Search for the cell housing the specified text and yield its (X, Y) center coordinate. 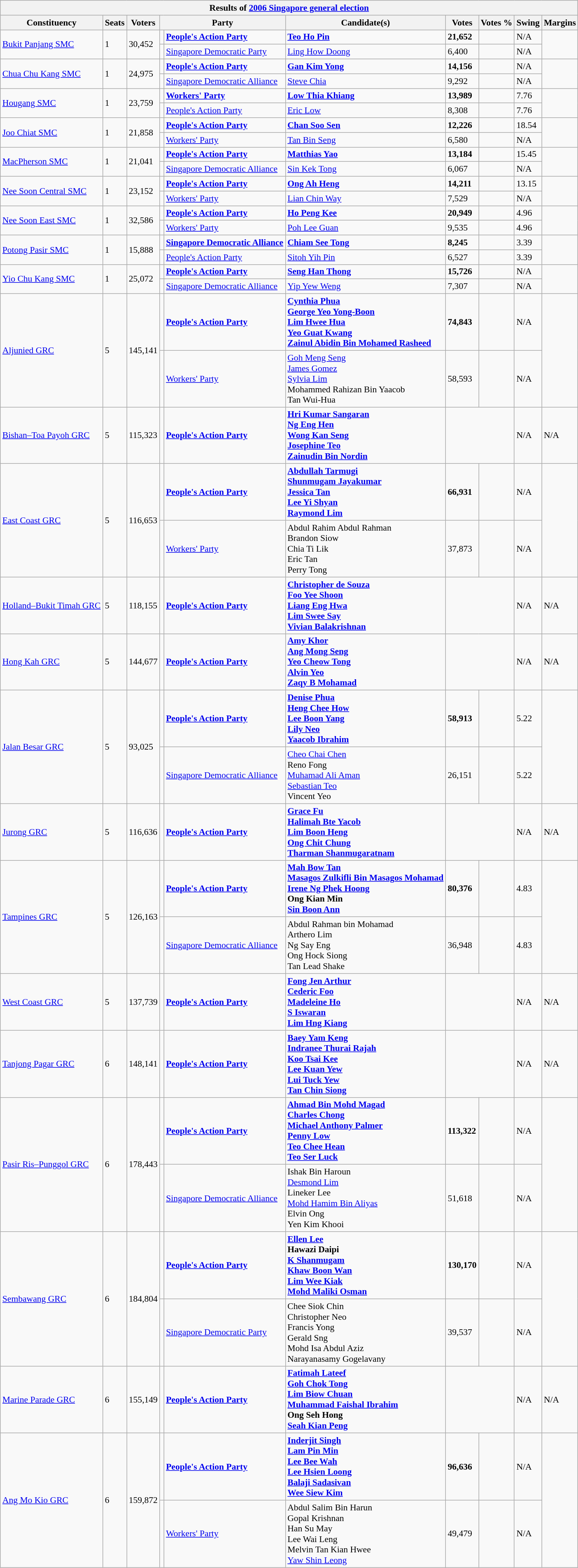
Baey Yam KengIndranee Thurai RajahKoo Tsai KeeLee Kuan YewLui Tuck YewTan Chin Siong (366, 1064)
Joo Chiat SMC (52, 133)
15,726 (462, 272)
Ang Mo Kio GRC (52, 1500)
25,072 (143, 279)
Fatimah LateefGoh Chok TongLim Biow ChuanMuhammad Faishal IbrahimOng Seh HongSeah Kian Peng (366, 1400)
20,949 (462, 213)
Votes % (496, 23)
Yip Yew Weng (366, 287)
178,443 (143, 1165)
Jalan Besar GRC (52, 747)
Goh Meng SengJames GomezSylvia LimMohammed Rahizan Bin YaacobTan Wui-Hua (366, 379)
116,636 (143, 832)
118,155 (143, 606)
137,739 (143, 1002)
Bukit Panjang SMC (52, 44)
66,931 (462, 492)
Votes (462, 23)
13.15 (528, 184)
Marine Parade GRC (52, 1400)
74,843 (462, 322)
Aljunied GRC (52, 351)
Fong Jen ArthurCederic Foo Madeleine HoS IswaranLim Hng Kiang (366, 1002)
115,323 (143, 436)
Pasir Ris–Punggol GRC (52, 1165)
Voters (143, 23)
Abdul Rahim Abdul RahmanBrandon Siow Chia Ti LikEric TanPerry Tong (366, 549)
23,759 (143, 103)
96,636 (462, 1467)
6,067 (462, 169)
Mah Bow TanMasagos Zulkifli Bin Masagos MohamadIrene Ng Phek HoongOng Kian MinSin Boon Ann (366, 889)
MacPherson SMC (52, 161)
58,913 (462, 719)
Tanjong Pagar GRC (52, 1064)
Teo Ho Pin (366, 37)
Swing (528, 23)
Gan Kim Yong (366, 67)
51,618 (462, 1198)
Nee Soon East SMC (52, 221)
Nee Soon Central SMC (52, 191)
Poh Lee Guan (366, 228)
Chua Chu Kang SMC (52, 74)
Ong Ah Heng (366, 184)
12,226 (462, 125)
Grace FuHalimah Bte YacobLim Boon HengOng Chit ChungTharman Shanmugaratnam (366, 832)
Constituency (52, 23)
148,141 (143, 1064)
159,872 (143, 1500)
7,307 (462, 287)
East Coast GRC (52, 520)
Sembawang GRC (52, 1299)
Bishan–Toa Payoh GRC (52, 436)
Abdul Salim Bin HarunGopal KrishnanHan Su MayLee Wai Leng Melvin Tan Kian Hwee Yaw Shin Leong (366, 1534)
144,677 (143, 662)
Potong Pasir SMC (52, 249)
Sin Kek Tong (366, 169)
Party (222, 23)
6,527 (462, 257)
Seats (115, 23)
30,452 (143, 44)
26,151 (462, 776)
21,858 (143, 133)
West Coast GRC (52, 1002)
93,025 (143, 747)
8,308 (462, 111)
Holland–Bukit Timah GRC (52, 606)
Low Thia Khiang (366, 96)
Jurong GRC (52, 832)
Hri Kumar SangaranNg Eng HenWong Kan SengJosephine TeoZainudin Bin Nordin (366, 436)
126,163 (143, 917)
Inderjit SinghLam Pin MinLee Bee WahLee Hsien LoongBalaji SadasivanWee Siew Kim (366, 1467)
14,211 (462, 184)
Margins (560, 23)
Ahmad Bin Mohd MagadCharles ChongMichael Anthony PalmerPenny LowTeo Chee HeanTeo Ser Luck (366, 1131)
14,156 (462, 67)
15,888 (143, 249)
37,873 (462, 549)
Chiam See Tong (366, 242)
Hong Kah GRC (52, 662)
Lian Chin Way (366, 198)
13,989 (462, 96)
113,322 (462, 1131)
145,141 (143, 351)
Ishak Bin HarounDesmond LimLineker Lee Mohd Hamim Bin AliyasElvin OngYen Kim Khooi (366, 1198)
Seng Han Thong (366, 272)
Hougang SMC (52, 103)
Amy KhorAng Mong SengYeo Cheow TongAlvin YeoZaqy B Mohamad (366, 662)
7,529 (462, 198)
130,170 (462, 1265)
13,184 (462, 154)
Results of 2006 Singapore general election (289, 8)
Tampines GRC (52, 917)
36,948 (462, 946)
58,593 (462, 379)
49,479 (462, 1534)
18.54 (528, 125)
39,537 (462, 1332)
Abdul Rahman bin MohamadArthero LimNg Say EngOng Hock SiongTan Lead Shake (366, 946)
9,292 (462, 81)
24,975 (143, 74)
Denise PhuaHeng Chee HowLee Boon YangLily NeoYaacob Ibrahim (366, 719)
Matthias Yao (366, 154)
15.45 (528, 154)
Yio Chu Kang SMC (52, 279)
Chee Siok ChinChristopher Neo Francis YongGerald SngMohd Isa Abdul AzizNarayanasamy Gogelavany (366, 1332)
Cynthia PhuaGeorge Yeo Yong-BoonLim Hwee HuaYeo Guat KwangZainul Abidin Bin Mohamed Rasheed (366, 322)
Cheo Chai ChenReno Fong Muhamad Ali AmanSebastian TeoVincent Yeo (366, 776)
Ellen LeeHawazi DaipiK ShanmugamKhaw Boon WanLim Wee KiakMohd Maliki Osman (366, 1265)
8,245 (462, 242)
Steve Chia (366, 81)
Sitoh Yih Pin (366, 257)
Chan Soo Sen (366, 125)
Tan Bin Seng (366, 140)
21,041 (143, 161)
Eric Low (366, 111)
6,400 (462, 52)
32,586 (143, 221)
Ho Peng Kee (366, 213)
Christopher de SouzaFoo Yee ShoonLiang Eng HwaLim Swee SayVivian Balakrishnan (366, 606)
Candidate(s) (366, 23)
23,152 (143, 191)
21,652 (462, 37)
184,804 (143, 1299)
80,376 (462, 889)
116,653 (143, 520)
155,149 (143, 1400)
6,580 (462, 140)
9,535 (462, 228)
Ling How Doong (366, 52)
Abdullah TarmugiShunmugam JayakumarJessica TanLee Yi ShyanRaymond Lim (366, 492)
